Return the [x, y] coordinate for the center point of the cell that contains the specified text.  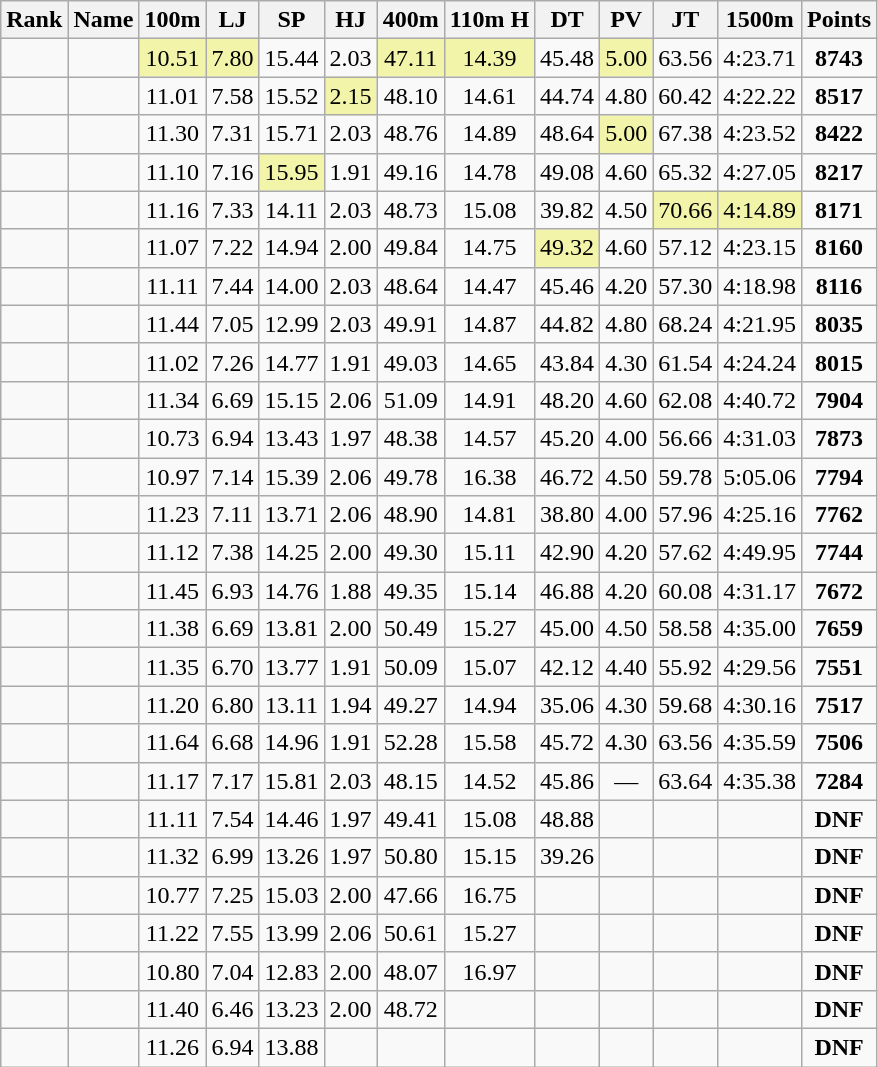
11.17 [172, 781]
49.30 [410, 553]
4:21.95 [760, 324]
4:23.71 [760, 58]
Rank [34, 20]
4:23.52 [760, 134]
JT [686, 20]
4:18.98 [760, 286]
8116 [840, 286]
60.42 [686, 96]
63.64 [686, 781]
15.52 [292, 96]
5:05.06 [760, 477]
50.80 [410, 857]
8422 [840, 134]
Points [840, 20]
11.64 [172, 743]
14.81 [489, 515]
14.76 [292, 591]
4:49.95 [760, 553]
48.73 [410, 210]
39.26 [568, 857]
55.92 [686, 667]
— [626, 781]
4:23.15 [760, 248]
48.76 [410, 134]
4:24.24 [760, 362]
6.70 [232, 667]
1.94 [350, 705]
7.11 [232, 515]
14.87 [489, 324]
14.25 [292, 553]
42.12 [568, 667]
11.23 [172, 515]
1500m [760, 20]
11.32 [172, 857]
14.39 [489, 58]
7517 [840, 705]
48.15 [410, 781]
48.20 [568, 400]
11.01 [172, 96]
57.12 [686, 248]
13.99 [292, 933]
48.72 [410, 1009]
400m [410, 20]
15.07 [489, 667]
14.78 [489, 172]
7.55 [232, 933]
14.47 [489, 286]
49.78 [410, 477]
4:35.38 [760, 781]
11.16 [172, 210]
8217 [840, 172]
15.81 [292, 781]
13.26 [292, 857]
11.12 [172, 553]
8743 [840, 58]
35.06 [568, 705]
39.82 [568, 210]
13.81 [292, 629]
14.89 [489, 134]
11.30 [172, 134]
13.71 [292, 515]
4:22.22 [760, 96]
65.32 [686, 172]
14.91 [489, 400]
45.00 [568, 629]
49.35 [410, 591]
8035 [840, 324]
11.10 [172, 172]
7.26 [232, 362]
45.48 [568, 58]
10.97 [172, 477]
49.91 [410, 324]
59.78 [686, 477]
50.09 [410, 667]
60.08 [686, 591]
15.39 [292, 477]
7.33 [232, 210]
62.08 [686, 400]
11.34 [172, 400]
8517 [840, 96]
7873 [840, 438]
8171 [840, 210]
49.03 [410, 362]
4:29.56 [760, 667]
4.40 [626, 667]
14.52 [489, 781]
16.97 [489, 971]
44.74 [568, 96]
15.71 [292, 134]
15.44 [292, 58]
7506 [840, 743]
45.72 [568, 743]
10.77 [172, 895]
38.80 [568, 515]
11.07 [172, 248]
48.90 [410, 515]
7.58 [232, 96]
7794 [840, 477]
13.88 [292, 1047]
15.58 [489, 743]
LJ [232, 20]
4:31.03 [760, 438]
11.35 [172, 667]
49.08 [568, 172]
Name [104, 20]
13.77 [292, 667]
PV [626, 20]
7.31 [232, 134]
47.66 [410, 895]
6.80 [232, 705]
11.44 [172, 324]
11.40 [172, 1009]
70.66 [686, 210]
7.80 [232, 58]
57.30 [686, 286]
15.11 [489, 553]
11.45 [172, 591]
16.75 [489, 895]
4:25.16 [760, 515]
49.41 [410, 819]
15.14 [489, 591]
7.16 [232, 172]
4:30.16 [760, 705]
16.38 [489, 477]
49.32 [568, 248]
14.61 [489, 96]
6.68 [232, 743]
13.23 [292, 1009]
46.88 [568, 591]
44.82 [568, 324]
14.46 [292, 819]
2.15 [350, 96]
7904 [840, 400]
7762 [840, 515]
11.02 [172, 362]
SP [292, 20]
14.00 [292, 286]
HJ [350, 20]
48.10 [410, 96]
100m [172, 20]
12.99 [292, 324]
14.96 [292, 743]
7.54 [232, 819]
45.86 [568, 781]
8015 [840, 362]
67.38 [686, 134]
11.38 [172, 629]
11.26 [172, 1047]
7.22 [232, 248]
59.68 [686, 705]
10.73 [172, 438]
49.84 [410, 248]
7284 [840, 781]
7.04 [232, 971]
6.93 [232, 591]
10.51 [172, 58]
7.25 [232, 895]
61.54 [686, 362]
8160 [840, 248]
4:35.00 [760, 629]
50.61 [410, 933]
1.88 [350, 591]
48.07 [410, 971]
14.77 [292, 362]
50.49 [410, 629]
43.84 [568, 362]
45.20 [568, 438]
14.65 [489, 362]
58.58 [686, 629]
57.62 [686, 553]
7.14 [232, 477]
49.16 [410, 172]
57.96 [686, 515]
51.09 [410, 400]
7659 [840, 629]
7744 [840, 553]
7.17 [232, 781]
11.22 [172, 933]
4:35.59 [760, 743]
7.05 [232, 324]
15.95 [292, 172]
7672 [840, 591]
4:14.89 [760, 210]
4:40.72 [760, 400]
7.44 [232, 286]
7551 [840, 667]
45.46 [568, 286]
110m H [489, 20]
46.72 [568, 477]
12.83 [292, 971]
14.57 [489, 438]
14.75 [489, 248]
14.11 [292, 210]
10.80 [172, 971]
52.28 [410, 743]
15.03 [292, 895]
DT [568, 20]
4:31.17 [760, 591]
11.20 [172, 705]
13.11 [292, 705]
48.88 [568, 819]
68.24 [686, 324]
47.11 [410, 58]
49.27 [410, 705]
4:27.05 [760, 172]
7.38 [232, 553]
48.38 [410, 438]
6.99 [232, 857]
6.46 [232, 1009]
56.66 [686, 438]
42.90 [568, 553]
13.43 [292, 438]
